Pinpoint the cell where the given text exists, returning its (x, y) midpoint coordinate. 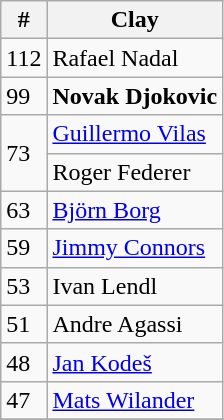
59 (24, 248)
53 (24, 286)
48 (24, 362)
# (24, 20)
Roger Federer (135, 172)
Novak Djokovic (135, 96)
63 (24, 210)
Mats Wilander (135, 400)
Jan Kodeš (135, 362)
Jimmy Connors (135, 248)
47 (24, 400)
Guillermo Vilas (135, 134)
Björn Borg (135, 210)
73 (24, 153)
Ivan Lendl (135, 286)
51 (24, 324)
Rafael Nadal (135, 58)
112 (24, 58)
Clay (135, 20)
99 (24, 96)
Andre Agassi (135, 324)
